Extract the (X, Y) coordinate from the center of the cell holding the provided text.  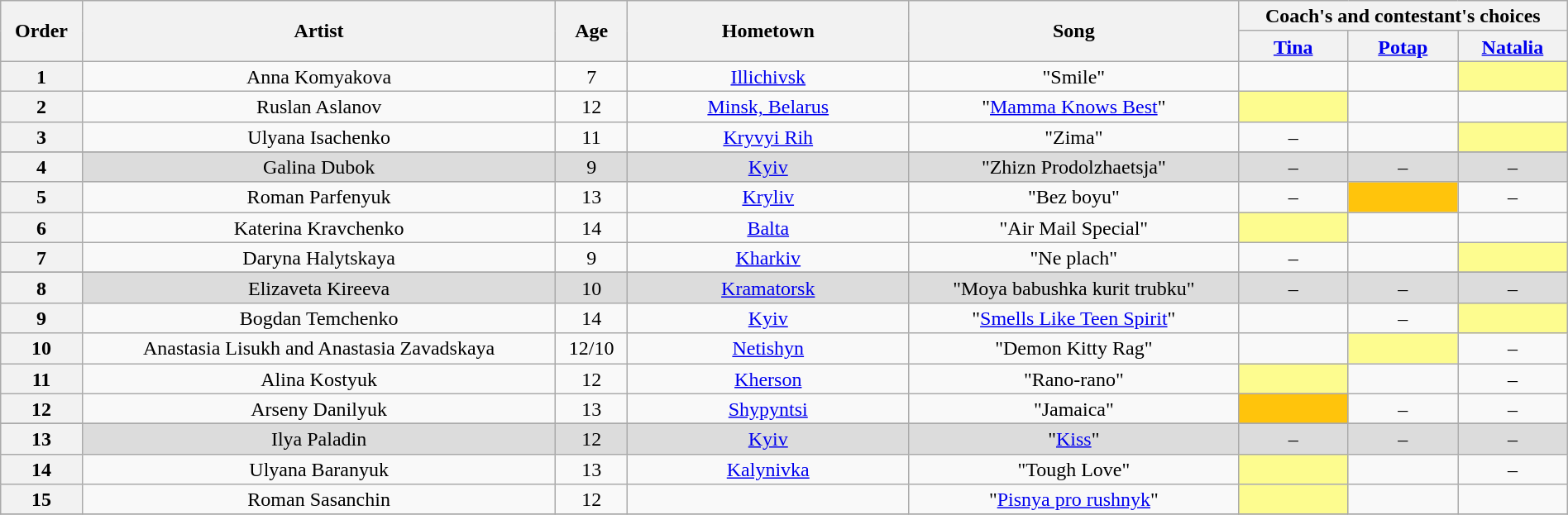
Coach's and contestant's choices (1403, 17)
"Smells Like Teen Spirit" (1073, 317)
Bogdan Temchenko (319, 317)
"Moya babushka kurit trubku" (1073, 288)
Arseny Danilyuk (319, 408)
"Ne plach" (1073, 258)
Kramatorsk (767, 288)
Balta (767, 228)
Potap (1403, 46)
Order (41, 31)
Roman Parfenyuk (319, 197)
Natalia (1513, 46)
Elizaveta Kireeva (319, 288)
"Bez boyu" (1073, 197)
"Rano-rano" (1073, 379)
Minsk, Belarus (767, 106)
5 (41, 197)
"Demon Kitty Rag" (1073, 349)
"Mamma Knows Best" (1073, 106)
Kalynivka (767, 470)
"Smile" (1073, 76)
Anastasia Lisukh and Anastasia Zavadskaya (319, 349)
"Kiss" (1073, 440)
Kryvyi Rih (767, 137)
"Jamaica" (1073, 408)
Illichivsk (767, 76)
Ulyana Isachenko (319, 137)
3 (41, 137)
8 (41, 288)
"Tough Love" (1073, 470)
Artist (319, 31)
Hometown (767, 31)
4 (41, 167)
Alina Kostyuk (319, 379)
Kryliv (767, 197)
Age (591, 31)
Song (1073, 31)
Daryna Halytskaya (319, 258)
Kherson (767, 379)
Roman Sasanchin (319, 499)
"Zima" (1073, 137)
Ruslan Aslanov (319, 106)
"Zhizn Prodolzhaetsja" (1073, 167)
Shypyntsi (767, 408)
Anna Komyakova (319, 76)
1 (41, 76)
Ilya Paladin (319, 440)
12/10 (591, 349)
Netishyn (767, 349)
"Air Mail Special" (1073, 228)
6 (41, 228)
15 (41, 499)
2 (41, 106)
Katerina Kravchenko (319, 228)
"Pisnya pro rushnyk" (1073, 499)
Ulyana Baranyuk (319, 470)
Galina Dubok (319, 167)
Tina (1293, 46)
Kharkiv (767, 258)
